Pinpoint the cell where the given text exists, returning its (X, Y) midpoint coordinate. 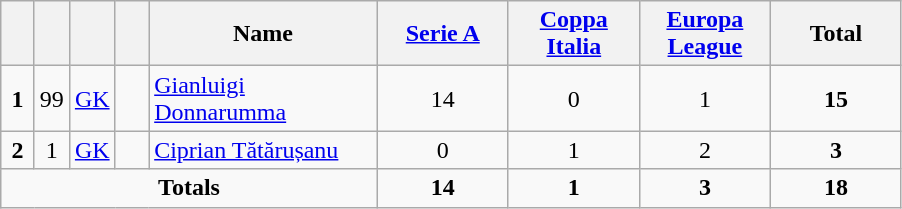
99 (52, 98)
15 (836, 98)
Gianluigi Donnarumma (264, 98)
Total (836, 34)
Europa League (704, 34)
Ciprian Tătărușanu (264, 150)
18 (836, 188)
Serie A (442, 34)
Name (264, 34)
Totals (189, 188)
Coppa Italia (574, 34)
